From the cell containing the given text, extract its center point as [X, Y] coordinate. 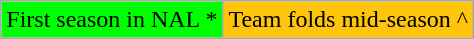
Team folds mid-season ^ [348, 20]
First season in NAL * [112, 20]
